Locate the cell with the specified text and output its (x, y) center coordinate. 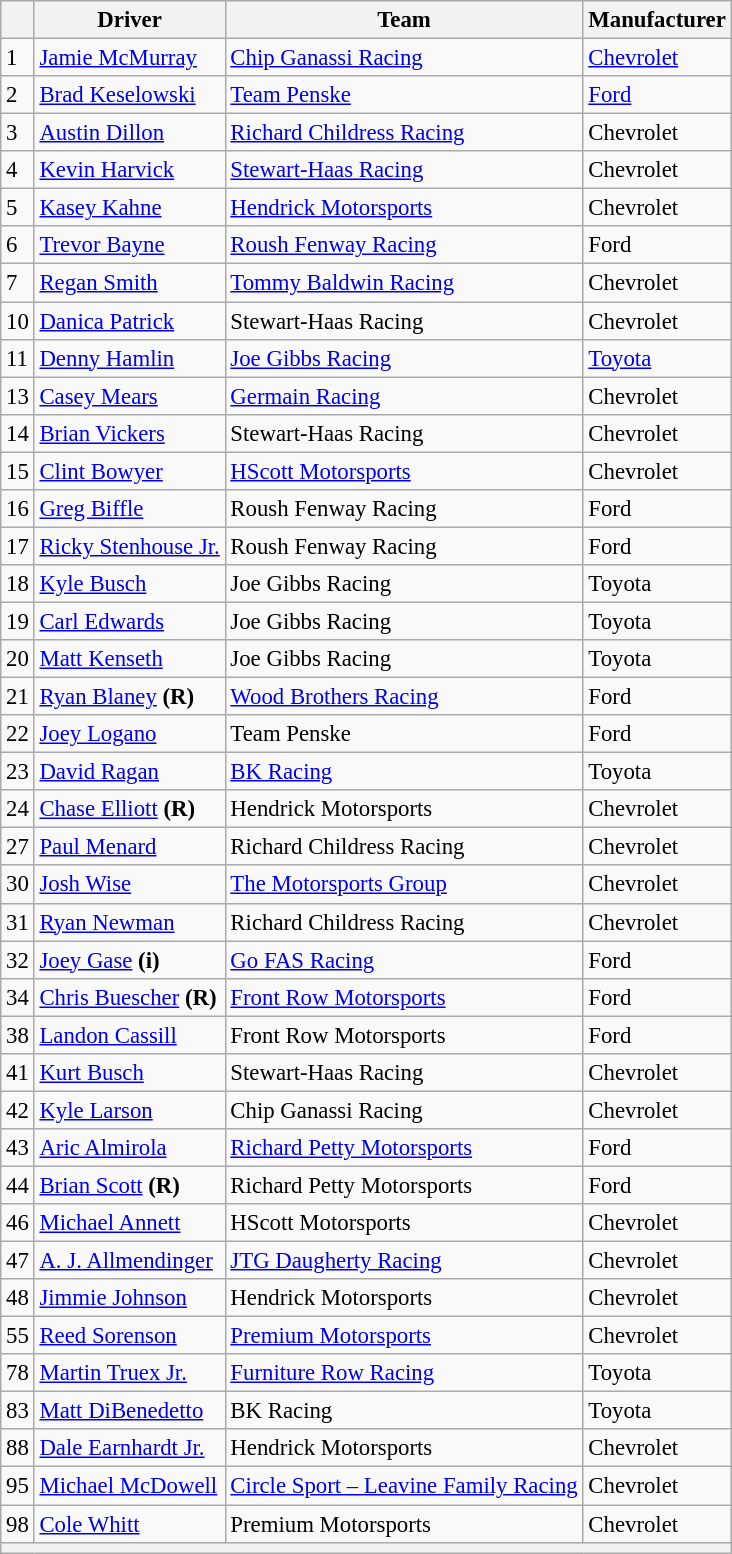
Paul Menard (130, 847)
Denny Hamlin (130, 358)
Ryan Newman (130, 922)
Go FAS Racing (404, 960)
5 (18, 208)
38 (18, 1035)
15 (18, 471)
16 (18, 509)
27 (18, 847)
98 (18, 1524)
Wood Brothers Racing (404, 697)
10 (18, 321)
Jamie McMurray (130, 58)
Martin Truex Jr. (130, 1373)
43 (18, 1148)
Trevor Bayne (130, 245)
20 (18, 659)
17 (18, 546)
Reed Sorenson (130, 1336)
3 (18, 133)
Jimmie Johnson (130, 1298)
48 (18, 1298)
Circle Sport – Leavine Family Racing (404, 1486)
44 (18, 1185)
A. J. Allmendinger (130, 1261)
Matt Kenseth (130, 659)
19 (18, 621)
42 (18, 1110)
Tommy Baldwin Racing (404, 283)
Carl Edwards (130, 621)
Aric Almirola (130, 1148)
JTG Daugherty Racing (404, 1261)
30 (18, 885)
Chris Buescher (R) (130, 997)
13 (18, 396)
6 (18, 245)
Dale Earnhardt Jr. (130, 1449)
22 (18, 734)
Chase Elliott (R) (130, 809)
14 (18, 433)
Joey Logano (130, 734)
Ricky Stenhouse Jr. (130, 546)
18 (18, 584)
21 (18, 697)
Kyle Busch (130, 584)
34 (18, 997)
47 (18, 1261)
Danica Patrick (130, 321)
Casey Mears (130, 396)
Matt DiBenedetto (130, 1411)
Kurt Busch (130, 1073)
Joey Gase (i) (130, 960)
23 (18, 772)
Kyle Larson (130, 1110)
41 (18, 1073)
Kevin Harvick (130, 170)
32 (18, 960)
Clint Bowyer (130, 471)
11 (18, 358)
Manufacturer (657, 20)
Regan Smith (130, 283)
Michael Annett (130, 1223)
Michael McDowell (130, 1486)
Austin Dillon (130, 133)
83 (18, 1411)
78 (18, 1373)
4 (18, 170)
2 (18, 95)
Kasey Kahne (130, 208)
Team (404, 20)
The Motorsports Group (404, 885)
Brian Scott (R) (130, 1185)
Ryan Blaney (R) (130, 697)
Driver (130, 20)
David Ragan (130, 772)
Landon Cassill (130, 1035)
31 (18, 922)
7 (18, 283)
Josh Wise (130, 885)
Cole Whitt (130, 1524)
95 (18, 1486)
Brad Keselowski (130, 95)
Brian Vickers (130, 433)
46 (18, 1223)
Greg Biffle (130, 509)
Furniture Row Racing (404, 1373)
Germain Racing (404, 396)
24 (18, 809)
88 (18, 1449)
1 (18, 58)
55 (18, 1336)
